Find where the given text appears and provide that cell's center as [x, y] coordinate. 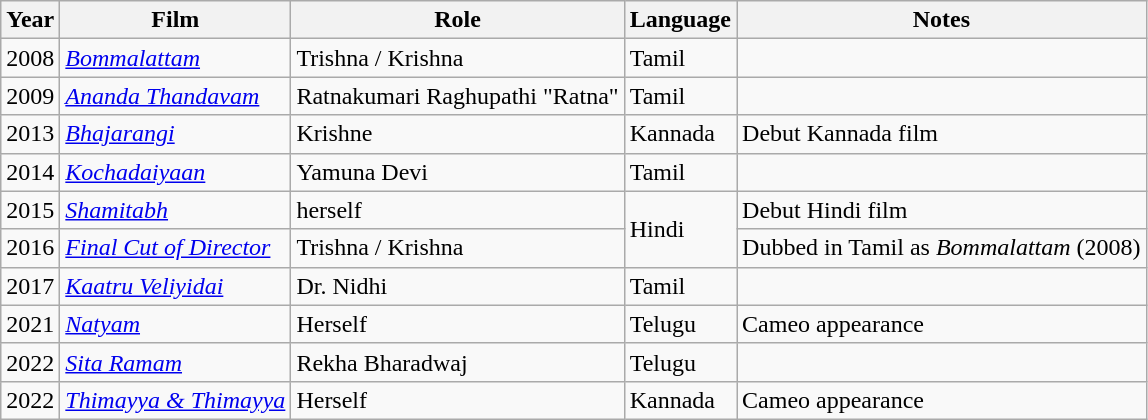
Kaatru Veliyidai [176, 286]
Ananda Thandavam [176, 96]
Film [176, 20]
Language [680, 20]
2015 [30, 210]
Year [30, 20]
Bommalattam [176, 58]
Shamitabh [176, 210]
2009 [30, 96]
Ratnakumari Raghupathi "Ratna" [458, 96]
Dr. Nidhi [458, 286]
2016 [30, 248]
Role [458, 20]
Yamuna Devi [458, 172]
Rekha Bharadwaj [458, 362]
Krishne [458, 134]
Thimayya & Thimayya [176, 400]
Sita Ramam [176, 362]
Hindi [680, 229]
Final Cut of Director [176, 248]
2014 [30, 172]
2021 [30, 324]
herself [458, 210]
Bhajarangi [176, 134]
Dubbed in Tamil as Bommalattam (2008) [942, 248]
2008 [30, 58]
Kochadaiyaan [176, 172]
2013 [30, 134]
2017 [30, 286]
Debut Hindi film [942, 210]
Natyam [176, 324]
Notes [942, 20]
Debut Kannada film [942, 134]
